Output the [X, Y] coordinate of the center of the cell containing the given text.  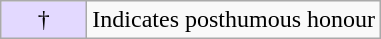
Indicates posthumous honour [234, 20]
† [44, 20]
